Find where the given text appears and provide that cell's center as [X, Y] coordinate. 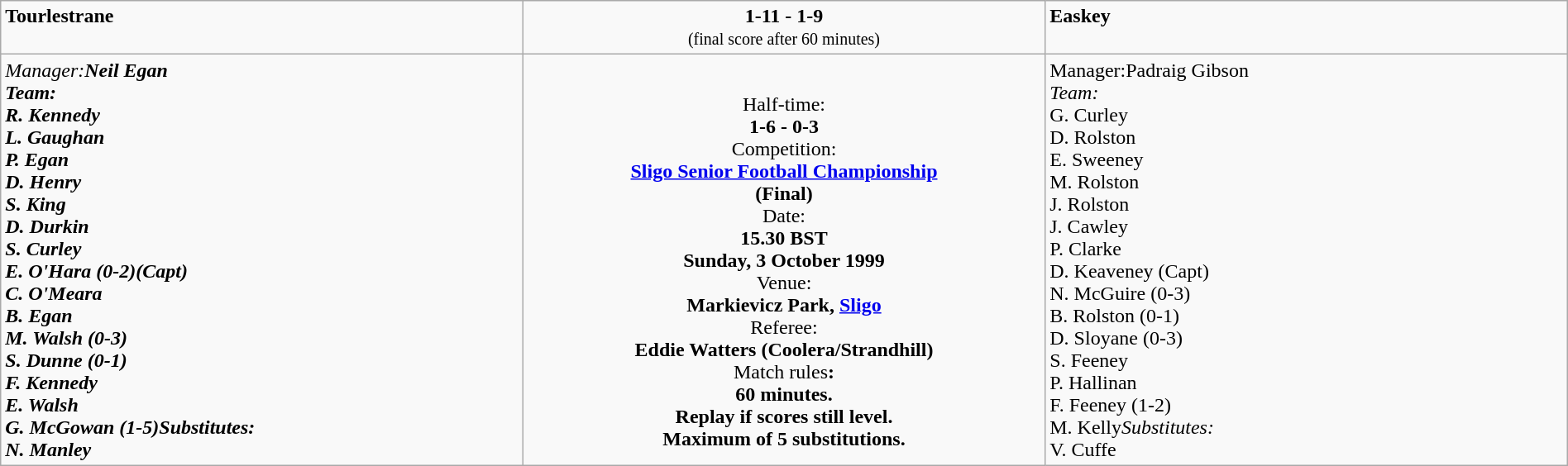
1-11 - 1-9(final score after 60 minutes) [784, 28]
Tourlestrane [262, 28]
Easkey [1307, 28]
